Detect which cell encompasses the target text, then output its [X, Y] center coordinate. 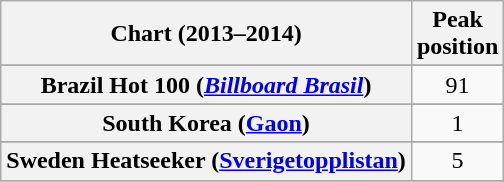
Chart (2013–2014) [206, 34]
Peakposition [457, 34]
5 [457, 161]
South Korea (Gaon) [206, 123]
1 [457, 123]
91 [457, 85]
Sweden Heatseeker (Sverigetopplistan) [206, 161]
Brazil Hot 100 (Billboard Brasil) [206, 85]
